Detect which cell encompasses the target text, then output its [x, y] center coordinate. 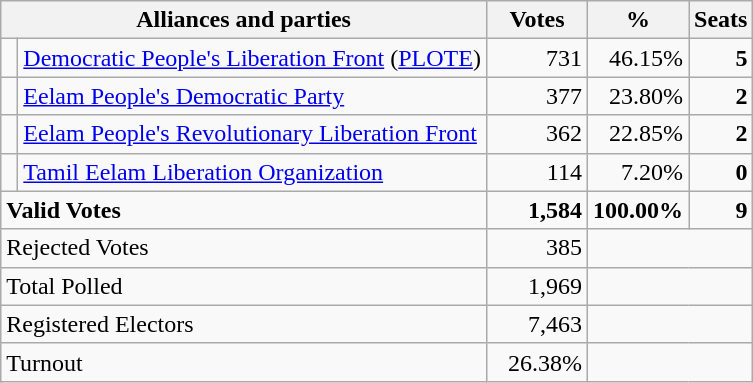
26.38% [536, 362]
% [638, 20]
5 [721, 58]
Rejected Votes [244, 248]
Alliances and parties [244, 20]
Eelam People's Revolutionary Liberation Front [252, 134]
9 [721, 210]
22.85% [638, 134]
1,969 [536, 286]
Tamil Eelam Liberation Organization [252, 172]
362 [536, 134]
377 [536, 96]
385 [536, 248]
Votes [536, 20]
Turnout [244, 362]
731 [536, 58]
114 [536, 172]
Valid Votes [244, 210]
Registered Electors [244, 324]
23.80% [638, 96]
1,584 [536, 210]
46.15% [638, 58]
7.20% [638, 172]
Total Polled [244, 286]
100.00% [638, 210]
Democratic People's Liberation Front (PLOTE) [252, 58]
Seats [721, 20]
Eelam People's Democratic Party [252, 96]
0 [721, 172]
7,463 [536, 324]
